Detect which cell encompasses the target text, then output its (X, Y) center coordinate. 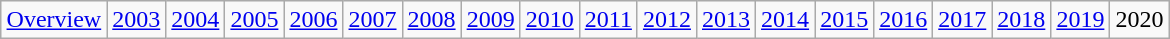
2012 (666, 20)
2003 (136, 20)
2015 (844, 20)
2013 (726, 20)
Overview (54, 20)
2007 (372, 20)
2017 (962, 20)
2008 (432, 20)
2009 (490, 20)
2011 (608, 20)
2005 (254, 20)
2016 (904, 20)
2004 (196, 20)
2018 (1022, 20)
2014 (786, 20)
2020 (1140, 20)
2019 (1080, 20)
2010 (550, 20)
2006 (314, 20)
